Determine the (x, y) coordinate at the center of the cell enclosing the given text.  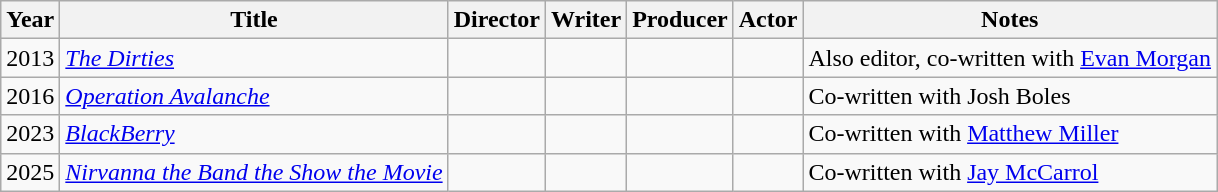
Writer (586, 20)
Notes (1010, 20)
Producer (680, 20)
Also editor, co-written with Evan Morgan (1010, 58)
Title (254, 20)
2016 (30, 96)
2025 (30, 172)
2013 (30, 58)
Year (30, 20)
Actor (768, 20)
Co-written with Jay McCarrol (1010, 172)
BlackBerry (254, 134)
Co-written with Matthew Miller (1010, 134)
Operation Avalanche (254, 96)
Co-written with Josh Boles (1010, 96)
The Dirties (254, 58)
2023 (30, 134)
Nirvanna the Band the Show the Movie (254, 172)
Director (496, 20)
